Return (x, y) of the center of cell containing provided text 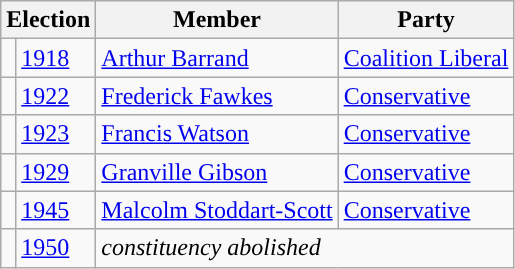
constituency abolished (305, 248)
Party (426, 20)
Election (48, 20)
Francis Watson (217, 134)
Arthur Barrand (217, 58)
1918 (56, 58)
1945 (56, 210)
1923 (56, 134)
1922 (56, 96)
Coalition Liberal (426, 58)
1950 (56, 248)
Granville Gibson (217, 172)
Malcolm Stoddart-Scott (217, 210)
Member (217, 20)
Frederick Fawkes (217, 96)
1929 (56, 172)
